Return the [x, y] coordinate for the center point of the cell that contains the specified text.  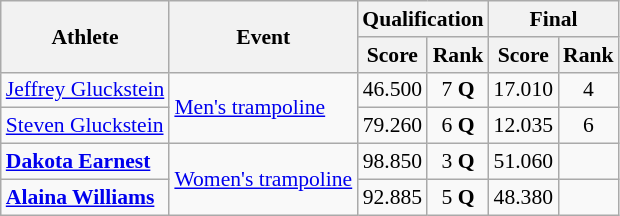
46.500 [392, 90]
3 Q [458, 162]
51.060 [524, 162]
Qualification [422, 19]
5 Q [458, 197]
12.035 [524, 126]
Women's trampoline [263, 180]
Final [554, 19]
Jeffrey Gluckstein [86, 90]
79.260 [392, 126]
48.380 [524, 197]
98.850 [392, 162]
Men's trampoline [263, 108]
Event [263, 36]
17.010 [524, 90]
Athlete [86, 36]
7 Q [458, 90]
4 [588, 90]
Steven Gluckstein [86, 126]
6 Q [458, 126]
92.885 [392, 197]
Alaina Williams [86, 197]
6 [588, 126]
Dakota Earnest [86, 162]
